Pinpoint the cell where the given text exists, returning its [X, Y] midpoint coordinate. 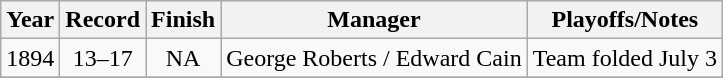
Playoffs/Notes [624, 20]
Team folded July 3 [624, 58]
George Roberts / Edward Cain [374, 58]
Manager [374, 20]
Year [30, 20]
Finish [184, 20]
13–17 [103, 58]
1894 [30, 58]
NA [184, 58]
Record [103, 20]
